Return [x, y] of the center of cell containing provided text 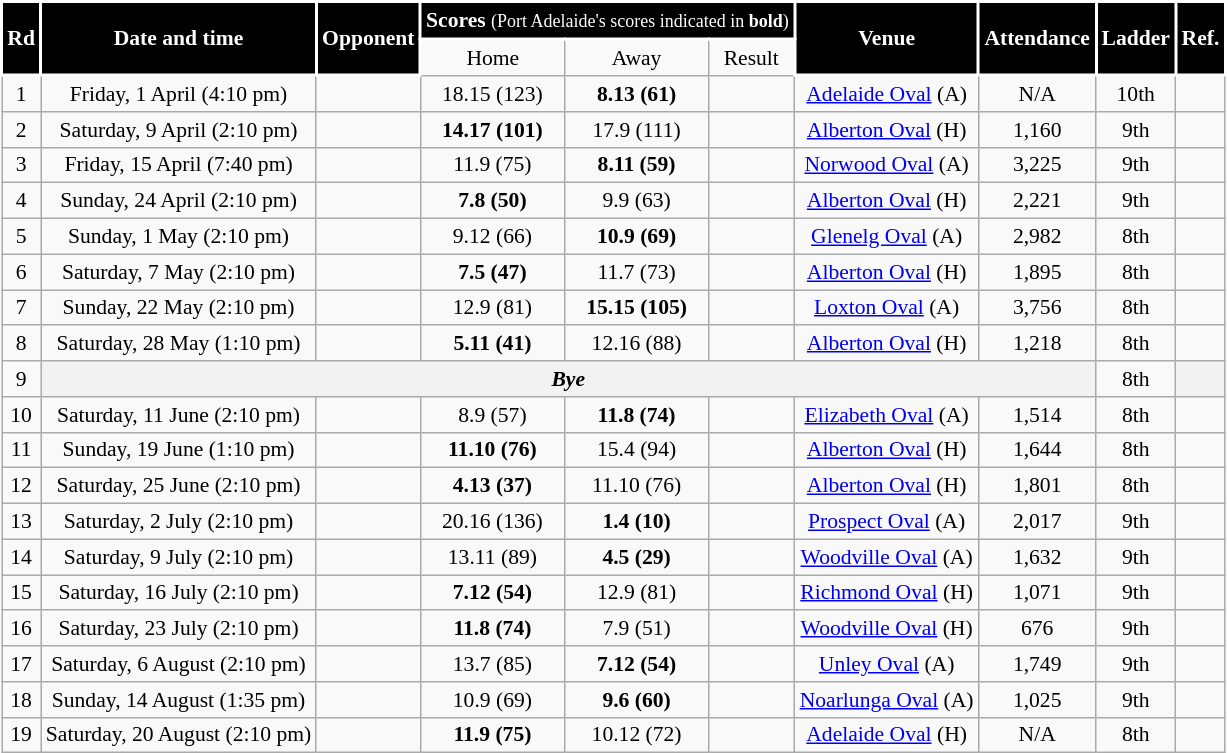
1,514 [1038, 415]
19 [22, 735]
Home [492, 57]
676 [1038, 629]
2,017 [1038, 522]
Woodville Oval (A) [887, 557]
9 [22, 379]
8.11 (59) [636, 165]
1.4 (10) [636, 522]
13.7 (85) [492, 664]
6 [22, 272]
Adelaide Oval (H) [887, 735]
Opponent [368, 39]
Saturday, 25 June (2:10 pm) [179, 486]
1,895 [1038, 272]
14.17 (101) [492, 130]
Ladder [1136, 39]
18.15 (123) [492, 93]
10th [1136, 93]
Saturday, 20 August (2:10 pm) [179, 735]
12 [22, 486]
11 [22, 450]
Saturday, 23 July (2:10 pm) [179, 629]
Sunday, 22 May (2:10 pm) [179, 308]
17 [22, 664]
Saturday, 9 July (2:10 pm) [179, 557]
Venue [887, 39]
Friday, 1 April (4:10 pm) [179, 93]
10.12 (72) [636, 735]
1,749 [1038, 664]
9.12 (66) [492, 237]
Attendance [1038, 39]
Saturday, 2 July (2:10 pm) [179, 522]
4.5 (29) [636, 557]
Saturday, 16 July (2:10 pm) [179, 593]
8.13 (61) [636, 93]
Ref. [1200, 39]
Richmond Oval (H) [887, 593]
Saturday, 9 April (2:10 pm) [179, 130]
17.9 (111) [636, 130]
7.5 (47) [492, 272]
Sunday, 19 June (1:10 pm) [179, 450]
Rd [22, 39]
7 [22, 308]
1 [22, 93]
18 [22, 700]
3,225 [1038, 165]
2 [22, 130]
Elizabeth Oval (A) [887, 415]
Unley Oval (A) [887, 664]
11.7 (73) [636, 272]
Prospect Oval (A) [887, 522]
Away [636, 57]
Norwood Oval (A) [887, 165]
Saturday, 6 August (2:10 pm) [179, 664]
15.15 (105) [636, 308]
12.16 (88) [636, 344]
9.6 (60) [636, 700]
1,071 [1038, 593]
13.11 (89) [492, 557]
Bye [568, 379]
Result [752, 57]
3 [22, 165]
3,756 [1038, 308]
8 [22, 344]
Sunday, 24 April (2:10 pm) [179, 201]
Saturday, 11 June (2:10 pm) [179, 415]
15.4 (94) [636, 450]
Scores (Port Adelaide's scores indicated in bold) [607, 20]
1,160 [1038, 130]
5.11 (41) [492, 344]
1,801 [1038, 486]
16 [22, 629]
Date and time [179, 39]
10 [22, 415]
1,025 [1038, 700]
14 [22, 557]
7.9 (51) [636, 629]
1,644 [1038, 450]
2,982 [1038, 237]
8.9 (57) [492, 415]
Glenelg Oval (A) [887, 237]
2,221 [1038, 201]
5 [22, 237]
Loxton Oval (A) [887, 308]
9.9 (63) [636, 201]
13 [22, 522]
4 [22, 201]
Noarlunga Oval (A) [887, 700]
1,632 [1038, 557]
Sunday, 1 May (2:10 pm) [179, 237]
20.16 (136) [492, 522]
1,218 [1038, 344]
15 [22, 593]
Sunday, 14 August (1:35 pm) [179, 700]
Saturday, 28 May (1:10 pm) [179, 344]
Adelaide Oval (A) [887, 93]
Woodville Oval (H) [887, 629]
7.8 (50) [492, 201]
4.13 (37) [492, 486]
Friday, 15 April (7:40 pm) [179, 165]
Saturday, 7 May (2:10 pm) [179, 272]
